Identify which cell holds the provided text, then report its [x, y] central coordinate. 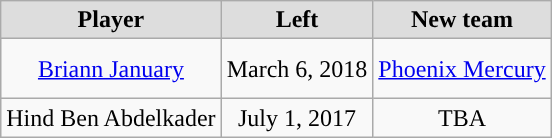
Briann January [111, 69]
March 6, 2018 [297, 69]
Player [111, 20]
July 1, 2017 [297, 118]
TBA [462, 118]
Left [297, 20]
Phoenix Mercury [462, 69]
New team [462, 20]
Hind Ben Abdelkader [111, 118]
